Scan for the cell matching the given text and deliver its (x, y) coordinate at center. 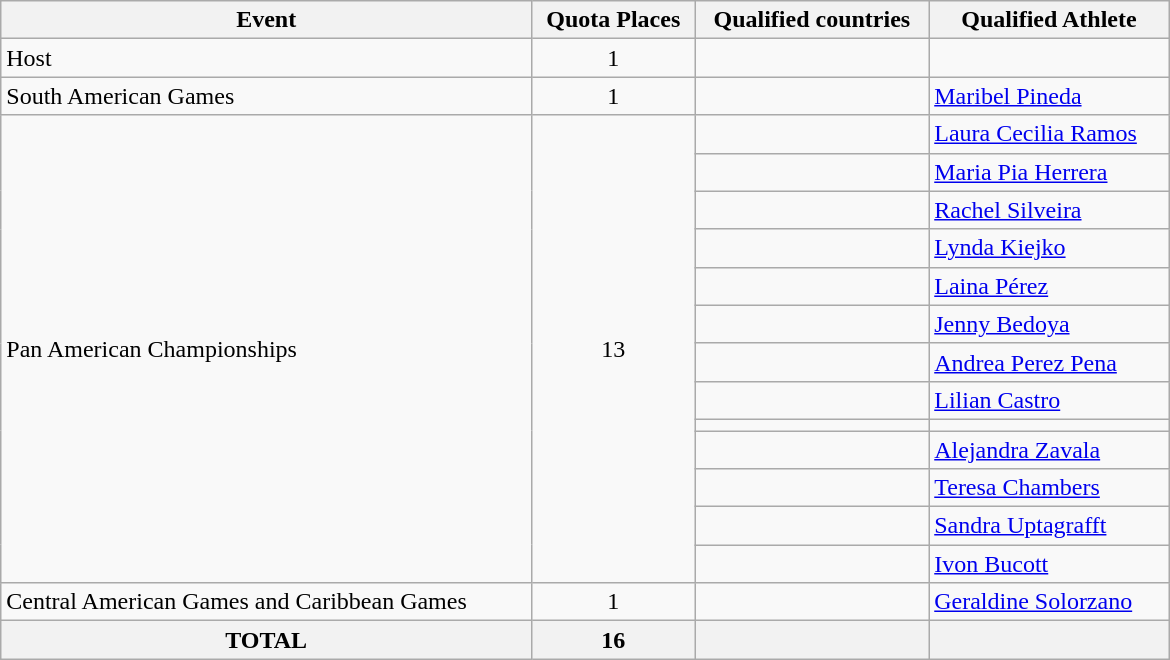
Rachel Silveira (1050, 210)
Teresa Chambers (1050, 488)
Laura Cecilia Ramos (1050, 134)
13 (614, 349)
Lilian Castro (1050, 400)
Alejandra Zavala (1050, 449)
Jenny Bedoya (1050, 324)
Qualified Athlete (1050, 20)
Central American Games and Caribbean Games (266, 602)
TOTAL (266, 640)
South American Games (266, 96)
Host (266, 58)
Sandra Uptagrafft (1050, 526)
Laina Pérez (1050, 286)
Ivon Bucott (1050, 564)
Qualified countries (812, 20)
16 (614, 640)
Maria Pia Herrera (1050, 172)
Maribel Pineda (1050, 96)
Pan American Championships (266, 349)
Andrea Perez Pena (1050, 362)
Event (266, 20)
Geraldine Solorzano (1050, 602)
Lynda Kiejko (1050, 248)
Quota Places (614, 20)
